Pinpoint the cell where the given text exists, returning its [x, y] midpoint coordinate. 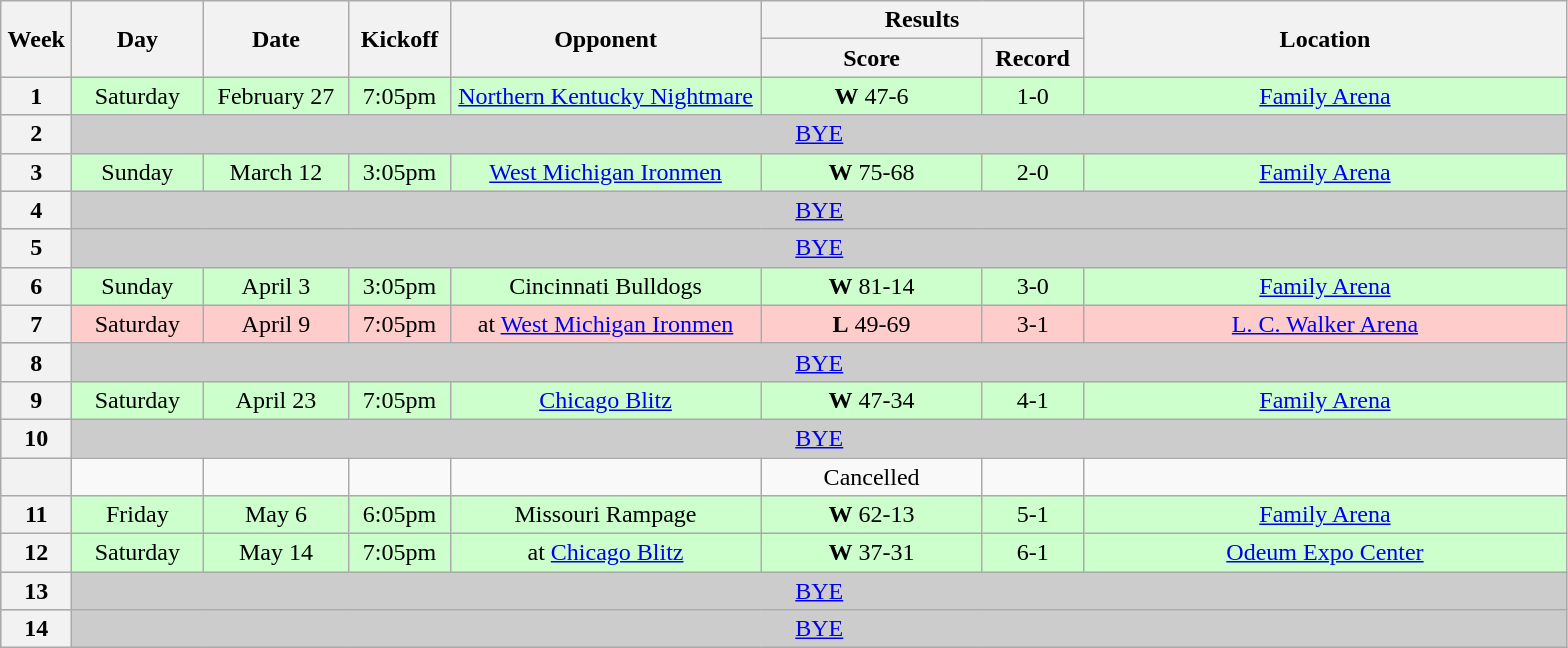
Opponent [606, 39]
5-1 [1032, 515]
W 47-6 [872, 96]
L 49-69 [872, 324]
6:05pm [400, 515]
Cancelled [872, 477]
Location [1325, 39]
9 [36, 400]
12 [36, 553]
8 [36, 362]
Week [36, 39]
L. C. Walker Arena [1325, 324]
2 [36, 134]
6-1 [1032, 553]
W 47-34 [872, 400]
6 [36, 286]
10 [36, 438]
Date [276, 39]
11 [36, 515]
W 81-14 [872, 286]
3-0 [1032, 286]
4-1 [1032, 400]
at West Michigan Ironmen [606, 324]
1 [36, 96]
W 62-13 [872, 515]
14 [36, 629]
May 6 [276, 515]
Results [922, 20]
May 14 [276, 553]
Score [872, 58]
Record [1032, 58]
Missouri Rampage [606, 515]
April 9 [276, 324]
Cincinnati Bulldogs [606, 286]
April 23 [276, 400]
W 75-68 [872, 172]
Northern Kentucky Nightmare [606, 96]
3-1 [1032, 324]
Chicago Blitz [606, 400]
Friday [138, 515]
13 [36, 591]
7 [36, 324]
2-0 [1032, 172]
Kickoff [400, 39]
W 37-31 [872, 553]
5 [36, 248]
3 [36, 172]
March 12 [276, 172]
April 3 [276, 286]
Odeum Expo Center [1325, 553]
1-0 [1032, 96]
February 27 [276, 96]
West Michigan Ironmen [606, 172]
4 [36, 210]
Day [138, 39]
at Chicago Blitz [606, 553]
